Output the [X, Y] coordinate of the center of the cell containing the given text.  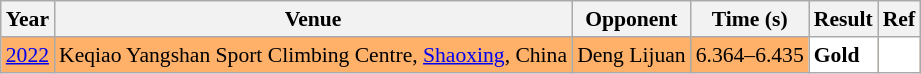
Time (s) [750, 19]
Gold [844, 55]
2022 [28, 55]
Opponent [632, 19]
Keqiao Yangshan Sport Climbing Centre, Shaoxing, China [313, 55]
Year [28, 19]
Venue [313, 19]
Result [844, 19]
Ref [899, 19]
6.364–6.435 [750, 55]
Deng Lijuan [632, 55]
